Locate the cell with the specified text and output its (X, Y) center coordinate. 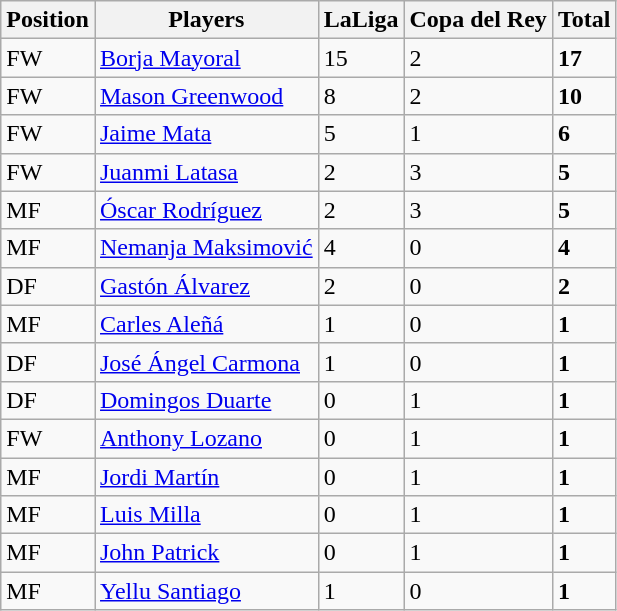
Yellu Santiago (206, 591)
John Patrick (206, 553)
Mason Greenwood (206, 96)
10 (584, 96)
15 (361, 58)
Anthony Lozano (206, 438)
Carles Aleñá (206, 324)
Players (206, 20)
LaLiga (361, 20)
Nemanja Maksimović (206, 248)
17 (584, 58)
Juanmi Latasa (206, 172)
8 (361, 96)
Copa del Rey (478, 20)
Jordi Martín (206, 477)
Total (584, 20)
José Ángel Carmona (206, 362)
Jaime Mata (206, 134)
Position (48, 20)
6 (584, 134)
Óscar Rodríguez (206, 210)
Gastón Álvarez (206, 286)
Borja Mayoral (206, 58)
Luis Milla (206, 515)
Domingos Duarte (206, 400)
